Return (X, Y) of the center of cell containing provided text 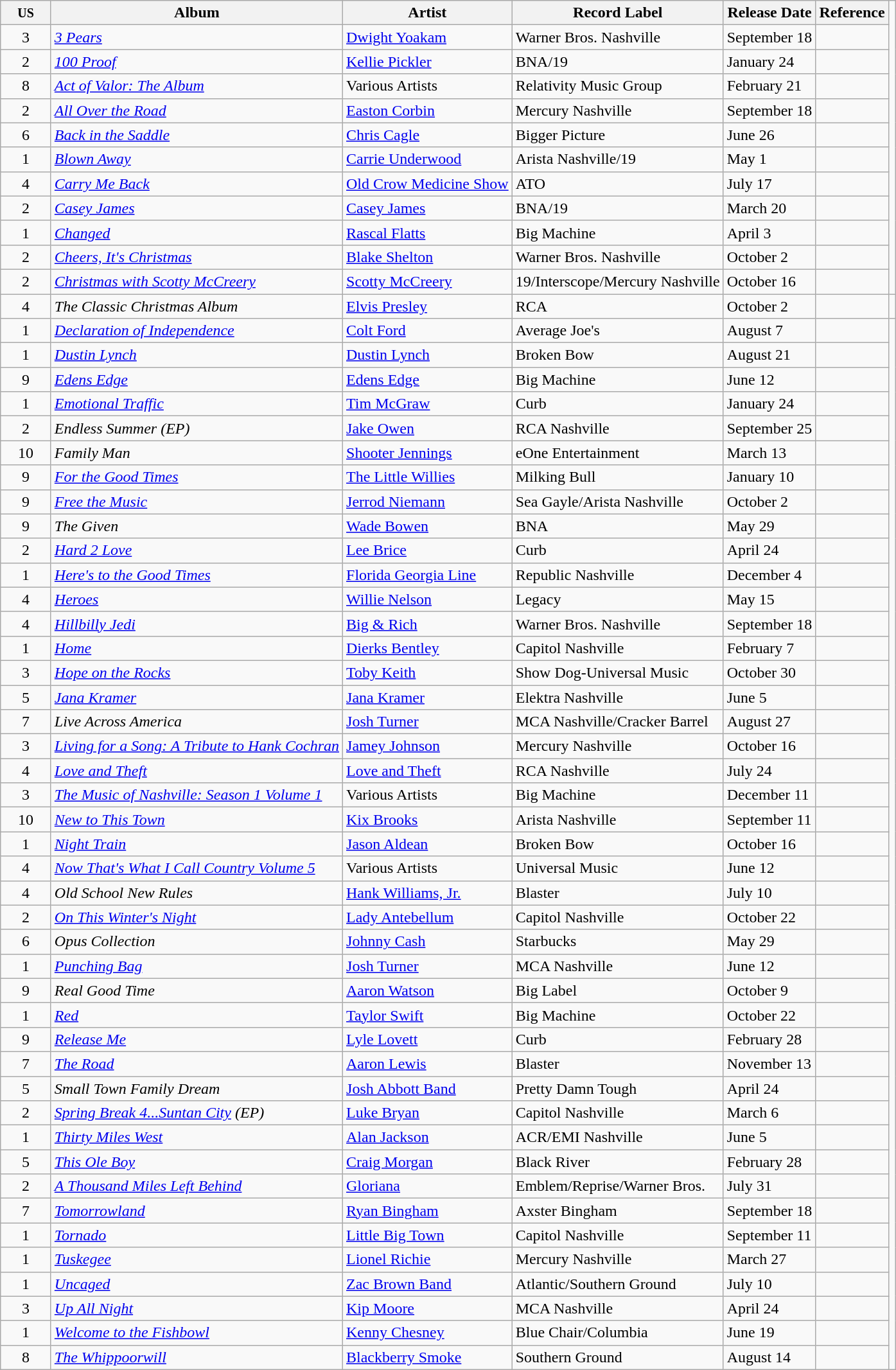
March 6 (769, 1113)
Scotty McCreery (428, 281)
Lee Brice (428, 550)
Craig Morgan (428, 1162)
New to This Town (197, 820)
Carry Me Back (197, 184)
Jamey Johnson (428, 746)
Endless Summer (EP) (197, 428)
Arista Nashville (618, 820)
Record Label (618, 13)
July 24 (769, 771)
Home (197, 648)
Punching Bag (197, 966)
Johnny Cash (428, 942)
Live Across America (197, 722)
Kix Brooks (428, 820)
Kellie Pickler (428, 62)
Hard 2 Love (197, 550)
February 7 (769, 648)
Now That's What I Call Country Volume 5 (197, 868)
Elektra Nashville (618, 697)
Taylor Swift (428, 1015)
ATO (618, 184)
June 19 (769, 1333)
Album (197, 13)
August 7 (769, 331)
BNA (618, 526)
Opus Collection (197, 942)
Thirty Miles West (197, 1137)
MCA Nashville/Cracker Barrel (618, 722)
Luke Bryan (428, 1113)
Show Dog-Universal Music (618, 672)
Uncaged (197, 1284)
Tim McGraw (428, 404)
Here's to the Good Times (197, 575)
May 15 (769, 599)
Small Town Family Dream (197, 1089)
Blown Away (197, 159)
Blackberry Smoke (428, 1357)
December 11 (769, 795)
Christmas with Scotty McCreery (197, 281)
Axster Bingham (618, 1211)
Legacy (618, 599)
3 Pears (197, 37)
Little Big Town (428, 1235)
Lionel Richie (428, 1260)
August 27 (769, 722)
January 10 (769, 477)
All Over the Road (197, 110)
Southern Ground (618, 1357)
October 9 (769, 990)
Wade Bowen (428, 526)
July 17 (769, 184)
Living for a Song: A Tribute to Hank Cochran (197, 746)
Jason Aldean (428, 844)
US (26, 13)
Willie Nelson (428, 599)
Reference (852, 13)
October 30 (769, 672)
Spring Break 4...Suntan City (EP) (197, 1113)
Alan Jackson (428, 1137)
Blue Chair/Columbia (618, 1333)
Gloriana (428, 1186)
November 13 (769, 1064)
September 25 (769, 428)
The Road (197, 1064)
Zac Brown Band (428, 1284)
Kenny Chesney (428, 1333)
Colt Ford (428, 331)
100 Proof (197, 62)
eOne Entertainment (618, 453)
April 3 (769, 233)
Universal Music (618, 868)
Jerrod Niemann (428, 502)
Real Good Time (197, 990)
Artist (428, 13)
Chris Cagle (428, 135)
Family Man (197, 453)
Big & Rich (428, 624)
Elvis Presley (428, 306)
Aaron Lewis (428, 1064)
Florida Georgia Line (428, 575)
Hope on the Rocks (197, 672)
Republic Nashville (618, 575)
Tornado (197, 1235)
The Little Willies (428, 477)
Aaron Watson (428, 990)
Declaration of Independence (197, 331)
Lady Antebellum (428, 917)
Back in the Saddle (197, 135)
ACR/EMI Nashville (618, 1137)
May 1 (769, 159)
March 13 (769, 453)
Emblem/Reprise/Warner Bros. (618, 1186)
August 14 (769, 1357)
Up All Night (197, 1308)
Average Joe's (618, 331)
Ryan Bingham (428, 1211)
The Music of Nashville: Season 1 Volume 1 (197, 795)
Tomorrowland (197, 1211)
Relativity Music Group (618, 86)
Arista Nashville/19 (618, 159)
Shooter Jennings (428, 453)
Free the Music (197, 502)
February 21 (769, 86)
Tuskegee (197, 1260)
Night Train (197, 844)
August 21 (769, 355)
June 26 (769, 135)
Big Label (618, 990)
Lyle Lovett (428, 1039)
The Classic Christmas Album (197, 306)
A Thousand Miles Left Behind (197, 1186)
Easton Corbin (428, 110)
19/Interscope/Mercury Nashville (618, 281)
For the Good Times (197, 477)
The Given (197, 526)
December 4 (769, 575)
This Ole Boy (197, 1162)
Emotional Traffic (197, 404)
Heroes (197, 599)
The Whippoorwill (197, 1357)
Blake Shelton (428, 257)
Josh Abbott Band (428, 1089)
Dwight Yoakam (428, 37)
Rascal Flatts (428, 233)
On This Winter's Night (197, 917)
March 20 (769, 208)
Release Me (197, 1039)
Hank Williams, Jr. (428, 893)
Toby Keith (428, 672)
Dierks Bentley (428, 648)
Pretty Damn Tough (618, 1089)
Old School New Rules (197, 893)
Jake Owen (428, 428)
Milking Bull (618, 477)
Carrie Underwood (428, 159)
July 31 (769, 1186)
Red (197, 1015)
Changed (197, 233)
RCA (618, 306)
Old Crow Medicine Show (428, 184)
Black River (618, 1162)
Cheers, It's Christmas (197, 257)
March 27 (769, 1260)
Kip Moore (428, 1308)
Welcome to the Fishbowl (197, 1333)
Bigger Picture (618, 135)
Act of Valor: The Album (197, 86)
Starbucks (618, 942)
Hillbilly Jedi (197, 624)
Release Date (769, 13)
Sea Gayle/Arista Nashville (618, 502)
Atlantic/Southern Ground (618, 1284)
